Detect which cell encompasses the target text, then output its [X, Y] center coordinate. 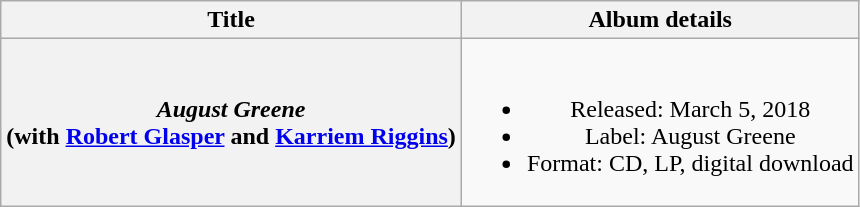
Album details [660, 20]
Released: March 5, 2018Label: August GreeneFormat: CD, LP, digital download [660, 122]
Title [232, 20]
August Greene(with Robert Glasper and Karriem Riggins) [232, 122]
